Find where the given text appears and provide that cell's center as (x, y) coordinate. 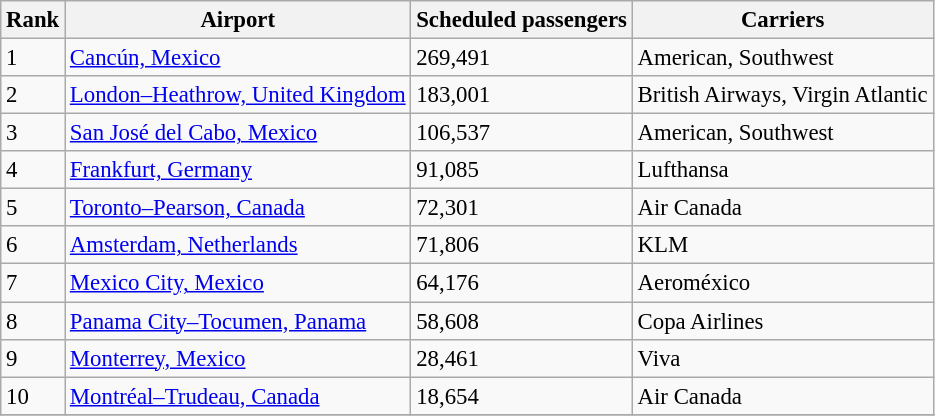
4 (33, 170)
San José del Cabo, Mexico (238, 133)
Aeroméxico (782, 283)
5 (33, 208)
3 (33, 133)
1 (33, 58)
Frankfurt, Germany (238, 170)
58,608 (522, 321)
18,654 (522, 396)
183,001 (522, 95)
Lufthansa (782, 170)
9 (33, 358)
London–Heathrow, United Kingdom (238, 95)
Toronto–Pearson, Canada (238, 208)
64,176 (522, 283)
Rank (33, 20)
Montréal–Trudeau, Canada (238, 396)
Amsterdam, Netherlands (238, 245)
Carriers (782, 20)
72,301 (522, 208)
8 (33, 321)
269,491 (522, 58)
Panama City–Tocumen, Panama (238, 321)
Airport (238, 20)
10 (33, 396)
Viva (782, 358)
28,461 (522, 358)
British Airways, Virgin Atlantic (782, 95)
106,537 (522, 133)
7 (33, 283)
Cancún, Mexico (238, 58)
2 (33, 95)
Mexico City, Mexico (238, 283)
Scheduled passengers (522, 20)
Copa Airlines (782, 321)
91,085 (522, 170)
71,806 (522, 245)
Monterrey, Mexico (238, 358)
6 (33, 245)
KLM (782, 245)
